Return the [X, Y] coordinate for the center point of the cell that contains the specified text.  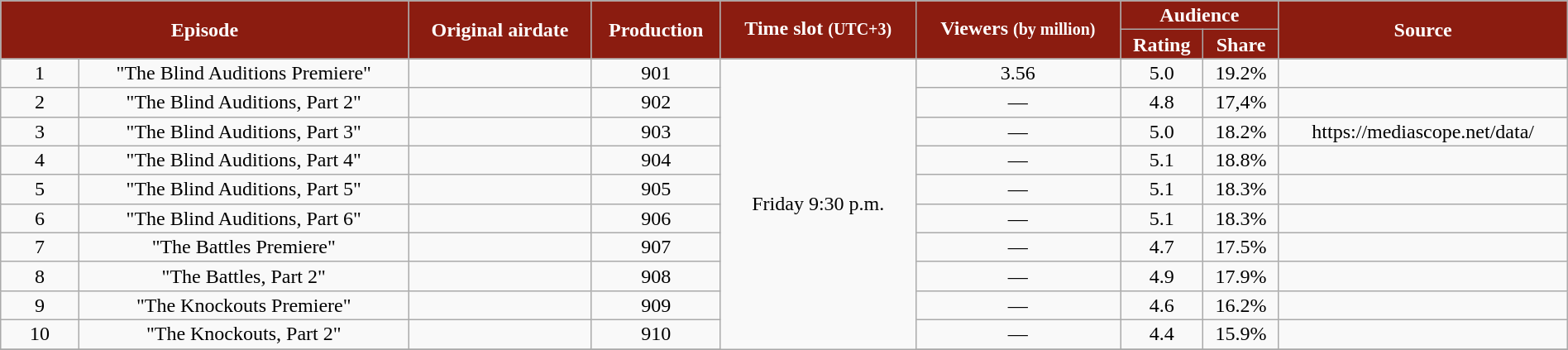
"The Blind Auditions, Part 4" [243, 161]
Viewers (by million) [1017, 30]
"The Blind Auditions, Part 5" [243, 189]
903 [656, 131]
https://mediascope.net/data/ [1422, 131]
"The Blind Auditions, Part 2" [243, 103]
18.2% [1241, 131]
"The Knockouts, Part 2" [243, 334]
910 [656, 334]
17.9% [1241, 276]
Source [1422, 30]
Audience [1200, 15]
3.56 [1017, 73]
8 [40, 276]
907 [656, 247]
17,4% [1241, 103]
3 [40, 131]
904 [656, 161]
"The Blind Auditions, Part 6" [243, 218]
901 [656, 73]
17.5% [1241, 247]
Production [656, 30]
Share [1241, 45]
4.9 [1162, 276]
4 [40, 161]
Time slot (UTC+3) [818, 30]
908 [656, 276]
902 [656, 103]
"The Knockouts Premiere" [243, 304]
4.8 [1162, 103]
10 [40, 334]
Friday 9:30 p.m. [818, 204]
18.8% [1241, 161]
9 [40, 304]
4.6 [1162, 304]
6 [40, 218]
2 [40, 103]
906 [656, 218]
909 [656, 304]
Episode [205, 30]
"The Battles, Part 2" [243, 276]
905 [656, 189]
"The Blind Auditions Premiere" [243, 73]
Original airdate [500, 30]
7 [40, 247]
4.4 [1162, 334]
Rating [1162, 45]
15.9% [1241, 334]
19.2% [1241, 73]
"The Battles Premiere" [243, 247]
4.7 [1162, 247]
16.2% [1241, 304]
5 [40, 189]
1 [40, 73]
"The Blind Auditions, Part 3" [243, 131]
